Provide the (X, Y) coordinate of the cell's center where the given text is located.  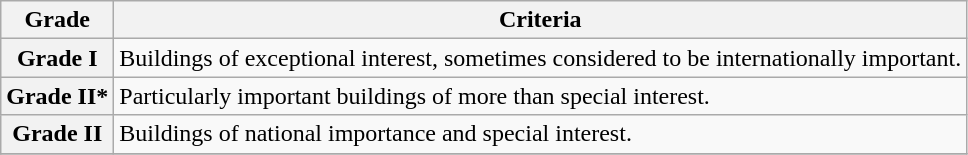
Particularly important buildings of more than special interest. (540, 96)
Buildings of national importance and special interest. (540, 134)
Buildings of exceptional interest, sometimes considered to be internationally important. (540, 58)
Grade II* (58, 96)
Grade II (58, 134)
Grade I (58, 58)
Grade (58, 20)
Criteria (540, 20)
